Capture the cell that displays the provided text and extract its [X, Y] central coordinate. 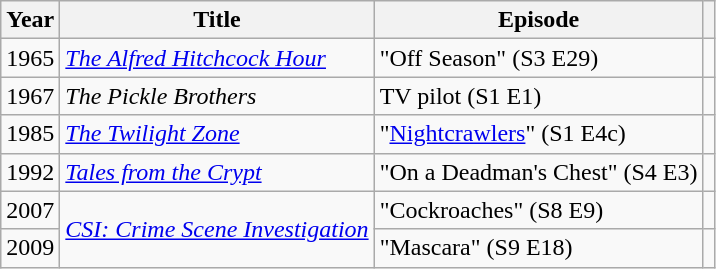
2009 [30, 248]
2007 [30, 210]
1965 [30, 58]
"Mascara" (S9 E18) [538, 248]
"Nightcrawlers" (S1 E4c) [538, 134]
Year [30, 20]
1985 [30, 134]
Title [217, 20]
"Off Season" (S3 E29) [538, 58]
TV pilot (S1 E1) [538, 96]
1992 [30, 172]
The Alfred Hitchcock Hour [217, 58]
1967 [30, 96]
Tales from the Crypt [217, 172]
CSI: Crime Scene Investigation [217, 229]
"On a Deadman's Chest" (S4 E3) [538, 172]
Episode [538, 20]
The Twilight Zone [217, 134]
"Cockroaches" (S8 E9) [538, 210]
The Pickle Brothers [217, 96]
